Pinpoint the cell where the given text exists, returning its (X, Y) midpoint coordinate. 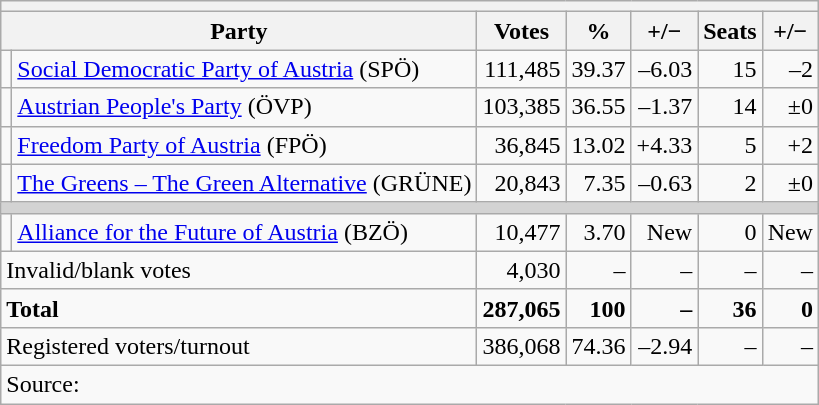
–1.37 (664, 107)
% (598, 31)
386,068 (522, 346)
Seats (730, 31)
Alliance for the Future of Austria (BZÖ) (244, 232)
15 (730, 69)
–2 (790, 69)
36 (730, 308)
36.55 (598, 107)
–2.94 (664, 346)
2 (730, 183)
Austrian People's Party (ÖVP) (244, 107)
Party (239, 31)
–0.63 (664, 183)
Votes (522, 31)
100 (598, 308)
4,030 (522, 270)
–6.03 (664, 69)
Invalid/blank votes (239, 270)
Freedom Party of Austria (FPÖ) (244, 145)
74.36 (598, 346)
10,477 (522, 232)
39.37 (598, 69)
20,843 (522, 183)
Total (239, 308)
103,385 (522, 107)
111,485 (522, 69)
13.02 (598, 145)
The Greens – The Green Alternative (GRÜNE) (244, 183)
+4.33 (664, 145)
Registered voters/turnout (239, 346)
7.35 (598, 183)
287,065 (522, 308)
14 (730, 107)
Social Democratic Party of Austria (SPÖ) (244, 69)
Source: (410, 384)
36,845 (522, 145)
3.70 (598, 232)
5 (730, 145)
+2 (790, 145)
